Return the [X, Y] coordinate for the center point of the cell that contains the specified text.  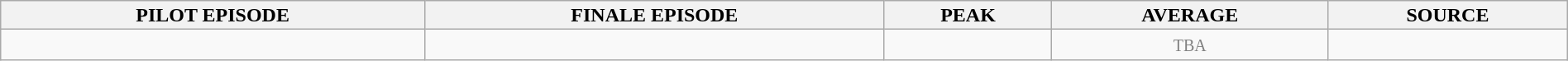
SOURCE [1448, 15]
FINALE EPISODE [655, 15]
AVERAGE [1190, 15]
TBA [1190, 45]
PEAK [968, 15]
PILOT EPISODE [213, 15]
